Output the [x, y] coordinate of the center of the cell containing the given text.  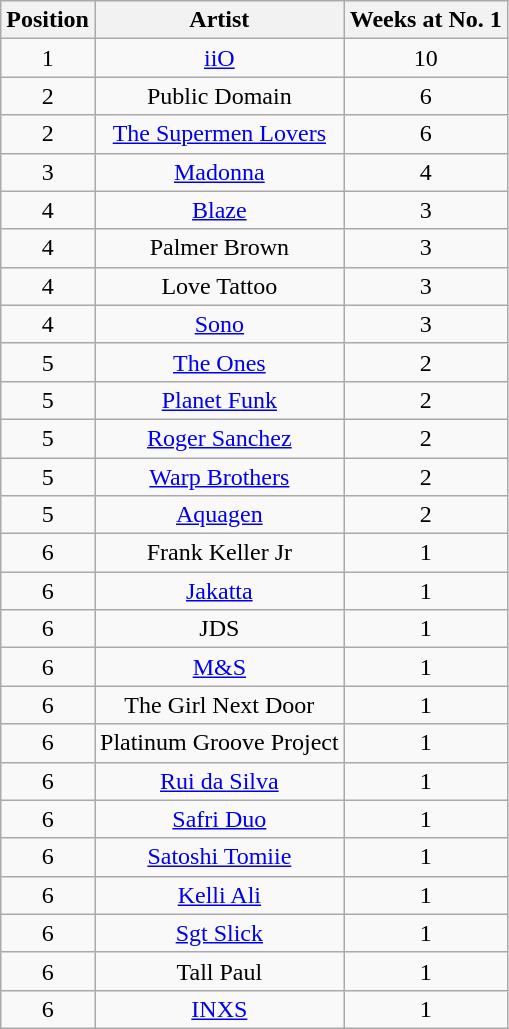
Weeks at No. 1 [426, 20]
Kelli Ali [219, 895]
Sono [219, 324]
Public Domain [219, 96]
Jakatta [219, 591]
The Ones [219, 362]
Frank Keller Jr [219, 553]
Satoshi Tomiie [219, 857]
Love Tattoo [219, 286]
JDS [219, 629]
Blaze [219, 210]
Aquagen [219, 515]
Rui da Silva [219, 781]
Safri Duo [219, 819]
Palmer Brown [219, 248]
The Girl Next Door [219, 705]
Planet Funk [219, 400]
Roger Sanchez [219, 438]
M&S [219, 667]
Madonna [219, 172]
Artist [219, 20]
Warp Brothers [219, 477]
INXS [219, 1009]
10 [426, 58]
Platinum Groove Project [219, 743]
Tall Paul [219, 971]
iiO [219, 58]
Sgt Slick [219, 933]
The Supermen Lovers [219, 134]
Position [48, 20]
